Scan for the cell matching the given text and deliver its (x, y) coordinate at center. 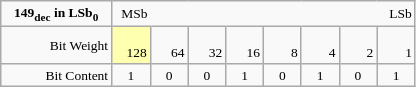
8 (282, 46)
128 (132, 46)
149dec in LSb0 (56, 14)
LSb (396, 14)
MSb (132, 14)
16 (245, 46)
Bit Content (56, 75)
64 (169, 46)
32 (207, 46)
4 (320, 46)
Bit Weight (56, 46)
2 (358, 46)
